Search for the cell housing the specified text and yield its (X, Y) center coordinate. 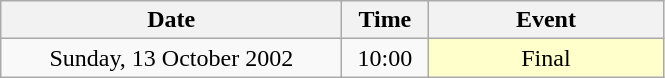
Sunday, 13 October 2002 (172, 58)
Time (385, 20)
10:00 (385, 58)
Date (172, 20)
Final (546, 58)
Event (546, 20)
